Extract the (x, y) coordinate from the center of the cell holding the provided text.  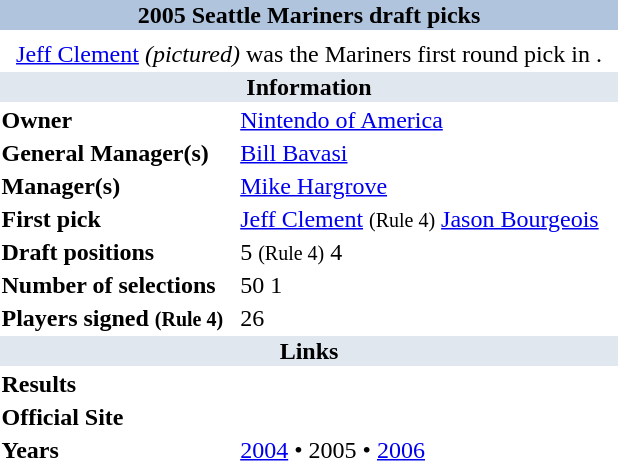
Mike Hargrove (428, 186)
5 (Rule 4) 4 (428, 252)
26 (428, 318)
2005 Seattle Mariners draft picks (309, 15)
Nintendo of America (428, 120)
Jeff Clement (pictured) was the Mariners first round pick in . (309, 54)
General Manager(s) (118, 153)
Players signed (Rule 4) (118, 318)
Links (309, 351)
Information (309, 87)
Number of selections (118, 285)
Manager(s) (118, 186)
Draft positions (118, 252)
Official Site (118, 417)
First pick (118, 219)
50 1 (428, 285)
Bill Bavasi (428, 153)
Owner (118, 120)
Results (118, 384)
Jeff Clement (Rule 4) Jason Bourgeois (428, 219)
